Extract the [x, y] coordinate from the center of the cell holding the provided text.  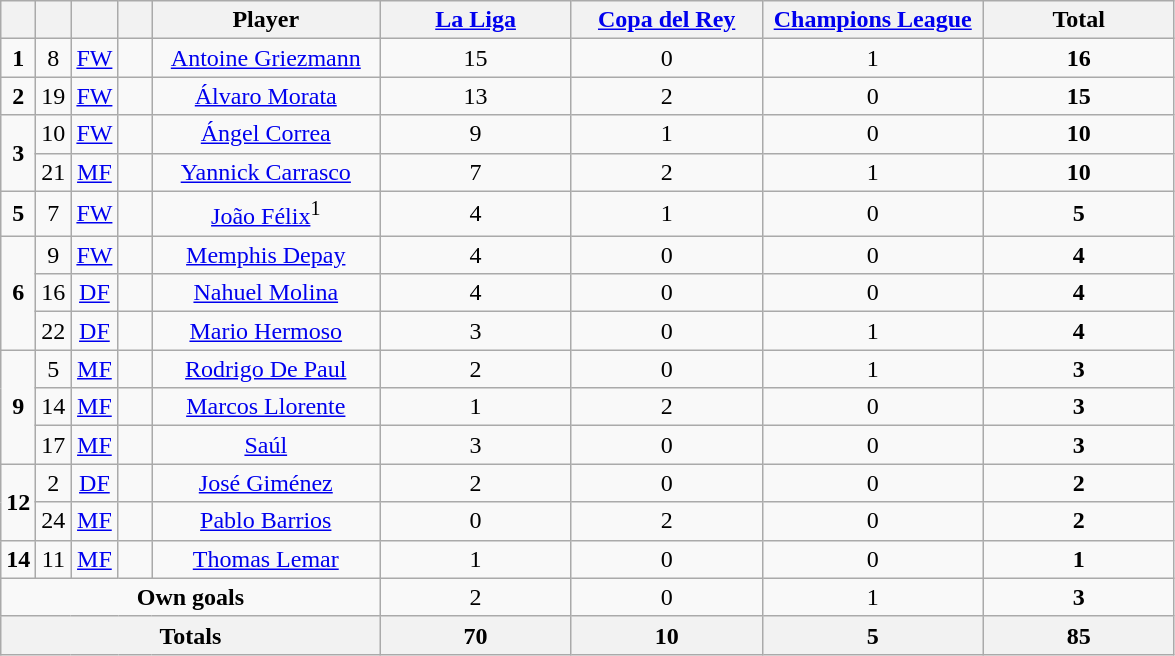
Memphis Depay [266, 255]
21 [54, 172]
11 [54, 559]
José Giménez [266, 483]
Álvaro Morata [266, 96]
Rodrigo De Paul [266, 369]
Copa del Rey [666, 20]
Total [1078, 20]
22 [54, 331]
Champions League [872, 20]
Ángel Correa [266, 134]
Saúl [266, 445]
19 [54, 96]
85 [1078, 635]
Totals [190, 635]
Own goals [190, 597]
70 [476, 635]
Mario Hermoso [266, 331]
6 [18, 293]
Thomas Lemar [266, 559]
Yannick Carrasco [266, 172]
Pablo Barrios [266, 521]
12 [18, 502]
La Liga [476, 20]
8 [54, 58]
Antoine Griezmann [266, 58]
24 [54, 521]
Nahuel Molina [266, 293]
17 [54, 445]
Player [266, 20]
João Félix1 [266, 214]
Marcos Llorente [266, 407]
13 [476, 96]
